Extract the [X, Y] coordinate from the center of the cell holding the provided text.  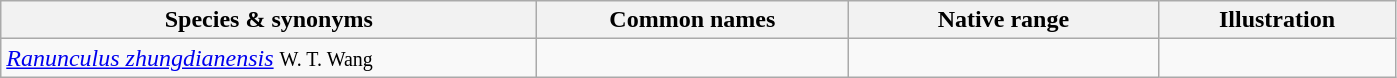
Ranunculus zhungdianensis W. T. Wang [269, 58]
Species & synonyms [269, 20]
Common names [692, 20]
Native range [1004, 20]
Illustration [1277, 20]
